For the text-containing cell, return its midpoint in (x, y) coordinate format. 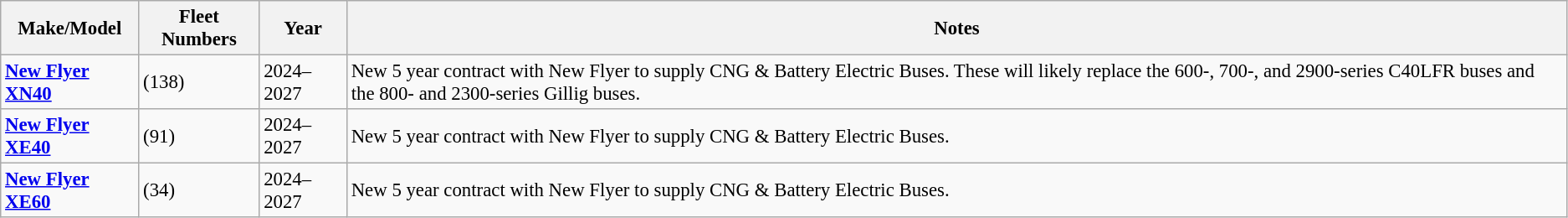
Make/Model (70, 29)
(34) (199, 191)
Fleet Numbers (199, 29)
Notes (956, 29)
Year (303, 29)
New Flyer XN40 (70, 82)
New Flyer XE40 (70, 136)
(91) (199, 136)
(138) (199, 82)
New Flyer XE60 (70, 191)
